Find where the given text appears and provide that cell's center as [x, y] coordinate. 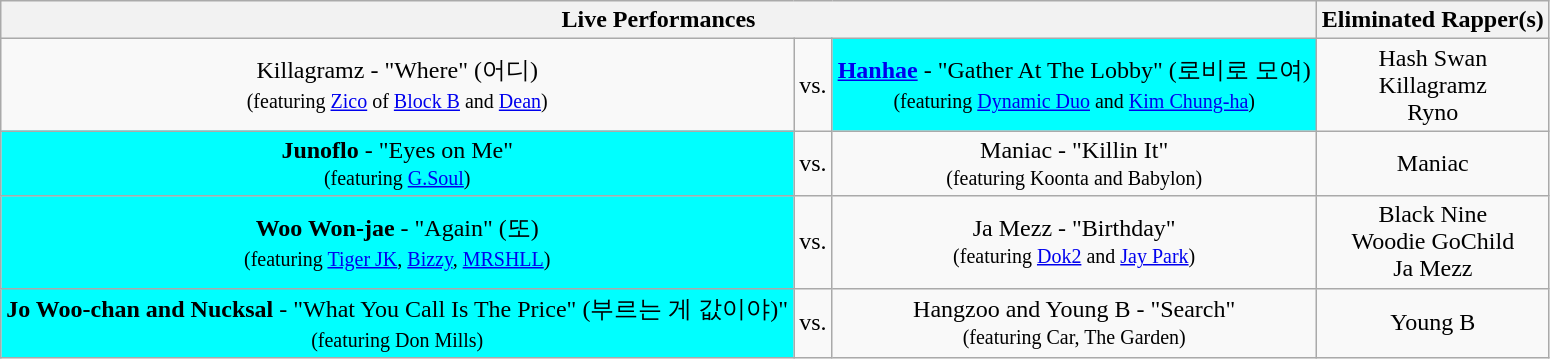
Eliminated Rapper(s) [1432, 20]
Killagramz - "Where" (어디) (featuring Zico of Block B and Dean) [398, 85]
Junoflo - "Eyes on Me" (featuring G.Soul) [398, 164]
Young B [1432, 323]
Ja Mezz - "Birthday" (featuring Dok2 and Jay Park) [1074, 242]
Jo Woo-chan and Nucksal - "What You Call Is The Price" (부르는 게 값이야)" (featuring Don Mills) [398, 323]
Woo Won-jae - "Again" (또) (featuring Tiger JK, Bizzy, MRSHLL) [398, 242]
Live Performances [659, 20]
Hanhae - "Gather At The Lobby" (로비로 모여) (featuring Dynamic Duo and Kim Chung-ha) [1074, 85]
Maniac - "Killin It" (featuring Koonta and Babylon) [1074, 164]
Hangzoo and Young B - "Search" (featuring Car, The Garden) [1074, 323]
Black Nine Woodie GoChildJa Mezz [1432, 242]
Maniac [1432, 164]
Hash SwanKillagramzRyno [1432, 85]
